Capture the cell that displays the provided text and extract its [x, y] central coordinate. 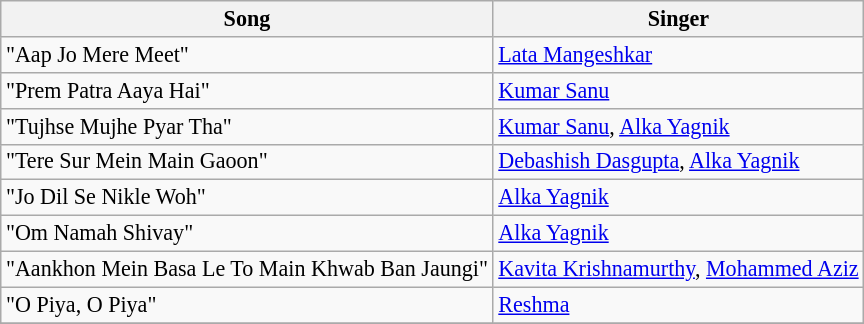
Reshma [678, 305]
Kumar Sanu [678, 90]
Kumar Sanu, Alka Yagnik [678, 126]
Kavita Krishnamurthy, Mohammed Aziz [678, 269]
Debashish Dasgupta, Alka Yagnik [678, 162]
Singer [678, 18]
"Jo Dil Se Nikle Woh" [247, 198]
"Tujhse Mujhe Pyar Tha" [247, 126]
"Aankhon Mein Basa Le To Main Khwab Ban Jaungi" [247, 269]
"Tere Sur Mein Main Gaoon" [247, 162]
"Om Namah Shivay" [247, 233]
"Aap Jo Mere Meet" [247, 54]
"O Piya, O Piya" [247, 305]
Song [247, 18]
"Prem Patra Aaya Hai" [247, 90]
Lata Mangeshkar [678, 54]
